Determine the [x, y] coordinate at the center of the cell enclosing the given text.  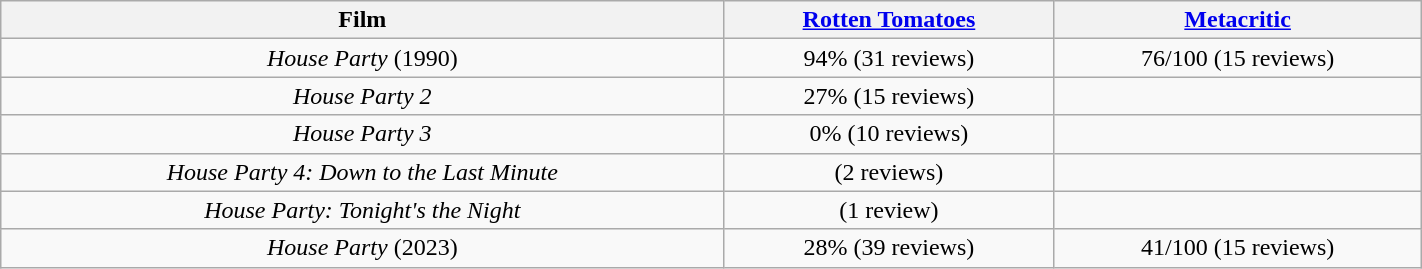
Film [362, 20]
94% (31 reviews) [889, 58]
House Party: Tonight's the Night [362, 210]
(2 reviews) [889, 172]
Rotten Tomatoes [889, 20]
Metacritic [1238, 20]
House Party (2023) [362, 248]
House Party 3 [362, 134]
(1 review) [889, 210]
House Party (1990) [362, 58]
House Party 2 [362, 96]
28% (39 reviews) [889, 248]
41/100 (15 reviews) [1238, 248]
House Party 4: Down to the Last Minute [362, 172]
0% (10 reviews) [889, 134]
76/100 (15 reviews) [1238, 58]
27% (15 reviews) [889, 96]
